Return [X, Y] of the center of cell containing provided text 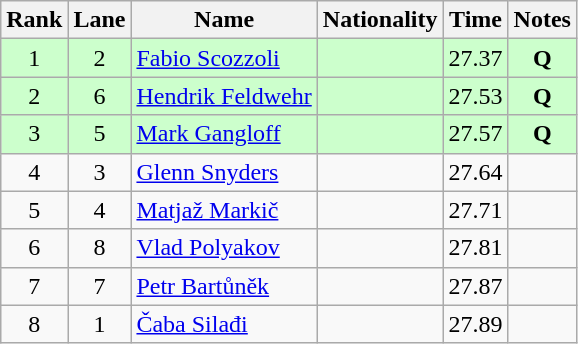
Fabio Scozzoli [224, 58]
27.89 [476, 324]
27.37 [476, 58]
Mark Gangloff [224, 134]
Nationality [380, 20]
Time [476, 20]
27.81 [476, 248]
27.71 [476, 210]
Hendrik Feldwehr [224, 96]
Matjaž Markič [224, 210]
Rank [34, 20]
27.64 [476, 172]
27.57 [476, 134]
27.87 [476, 286]
Notes [542, 20]
Name [224, 20]
27.53 [476, 96]
Lane [100, 20]
Petr Bartůněk [224, 286]
Vlad Polyakov [224, 248]
Čaba Silađi [224, 324]
Glenn Snyders [224, 172]
